For the text-containing cell, return its midpoint in (X, Y) coordinate format. 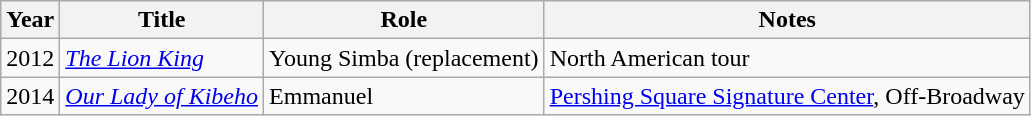
The Lion King (162, 58)
2012 (30, 58)
Notes (787, 20)
Pershing Square Signature Center, Off-Broadway (787, 96)
North American tour (787, 58)
Title (162, 20)
2014 (30, 96)
Year (30, 20)
Our Lady of Kibeho (162, 96)
Emmanuel (404, 96)
Young Simba (replacement) (404, 58)
Role (404, 20)
